Capture the cell that displays the provided text and extract its [X, Y] central coordinate. 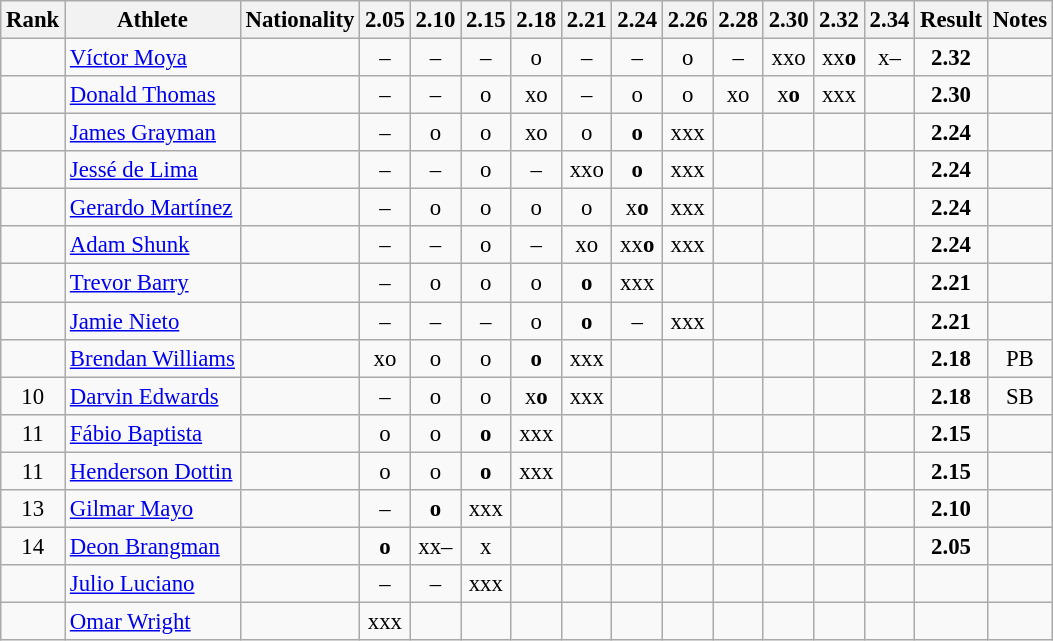
xx– [435, 546]
Athlete [153, 20]
Nationality [300, 20]
13 [33, 509]
Deon Brangman [153, 546]
2.34 [889, 20]
x [486, 546]
2.26 [687, 20]
Notes [1020, 20]
Darvin Edwards [153, 396]
PB [1020, 358]
Donald Thomas [153, 95]
Trevor Barry [153, 283]
Brendan Williams [153, 358]
10 [33, 396]
SB [1020, 396]
Gilmar Mayo [153, 509]
Julio Luciano [153, 584]
Henderson Dottin [153, 471]
2.28 [738, 20]
James Grayman [153, 133]
14 [33, 546]
Gerardo Martínez [153, 208]
Jamie Nieto [153, 321]
Rank [33, 20]
Jessé de Lima [153, 170]
x– [889, 58]
Víctor Moya [153, 58]
Omar Wright [153, 621]
Result [952, 20]
Adam Shunk [153, 245]
Fábio Baptista [153, 433]
